Provide the (x, y) coordinate of the cell's center where the given text is located.  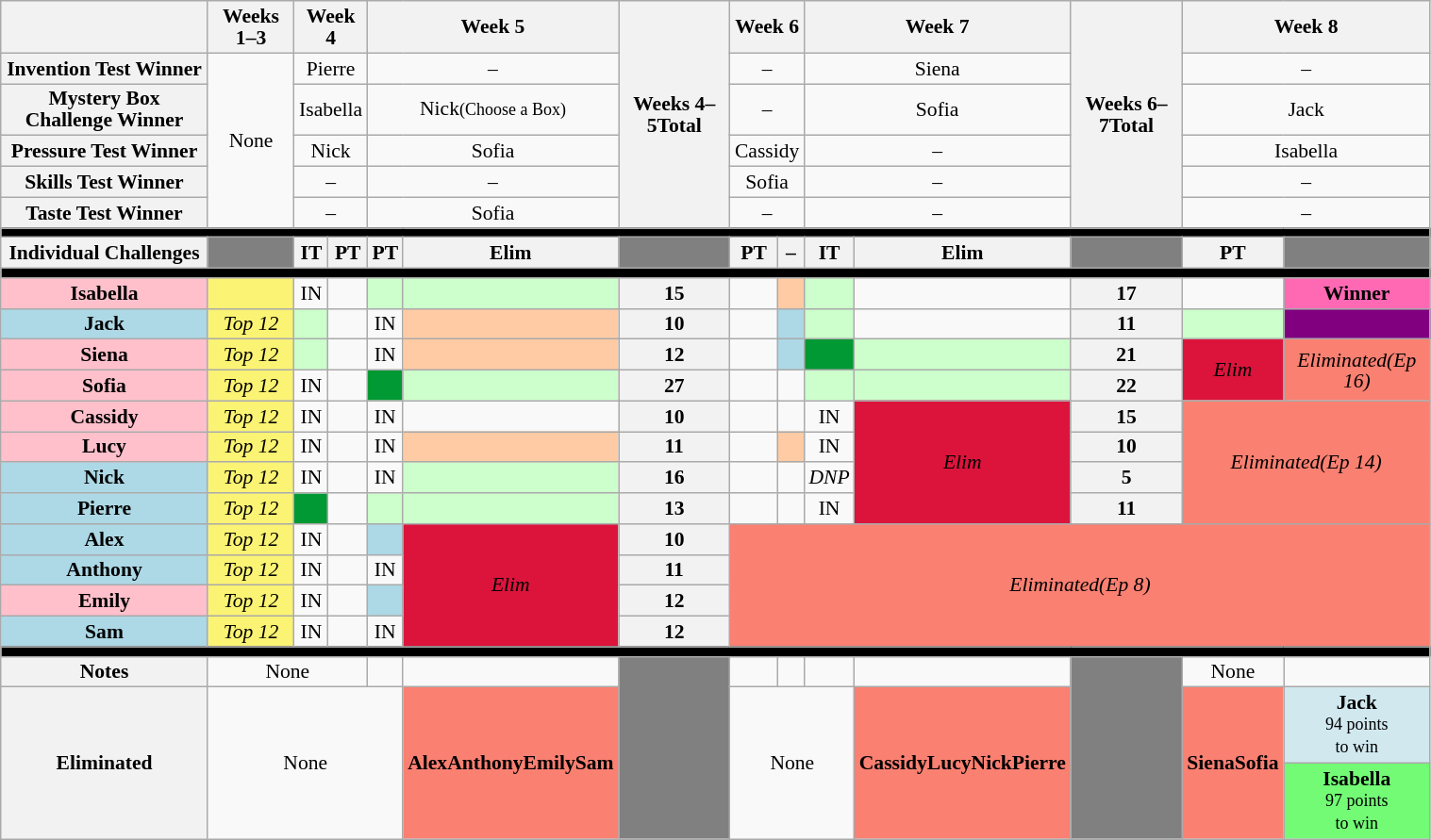
13 (674, 509)
Isabella97 pointsto win (1356, 801)
22 (1126, 387)
16 (674, 479)
Jack94 pointsto win (1356, 726)
Eliminated(Ep 14) (1306, 462)
Mystery Box Challenge Winner (105, 109)
Week 8 (1306, 26)
Alex (105, 539)
Week 7 (938, 26)
Emily (105, 601)
Lucy (105, 447)
CassidyLucyNickPierre (962, 764)
Pressure Test Winner (105, 151)
DNP (828, 479)
Eliminated(Ep 16) (1356, 370)
Sam (105, 632)
17 (1126, 294)
Eliminated (105, 764)
Week 4 (331, 26)
Anthony (105, 569)
Week 5 (492, 26)
SienaSofia (1232, 764)
Individual Challenges (105, 253)
AlexAnthonyEmilySam (510, 764)
Invention Test Winner (105, 68)
Weeks 1–3 (251, 26)
5 (1126, 479)
Winner (1356, 294)
Eliminated(Ep 8) (1080, 585)
Week 6 (767, 26)
Nick(Choose a Box) (492, 109)
21 (1126, 354)
Weeks 4–5Total (674, 115)
Taste Test Winner (105, 213)
Weeks 6–7Total (1126, 115)
Notes (105, 671)
Skills Test Winner (105, 183)
27 (674, 387)
